Capture the cell that displays the provided text and extract its [x, y] central coordinate. 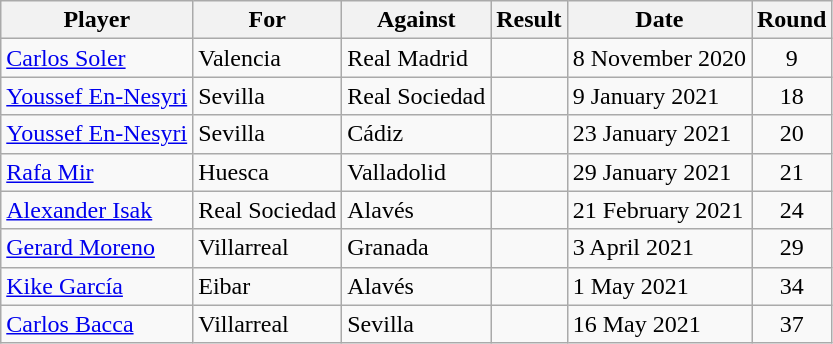
Carlos Bacca [97, 324]
21 [792, 172]
Cádiz [416, 134]
1 May 2021 [659, 286]
Kike García [97, 286]
Granada [416, 248]
34 [792, 286]
For [268, 20]
29 January 2021 [659, 172]
9 January 2021 [659, 96]
29 [792, 248]
24 [792, 210]
Gerard Moreno [97, 248]
Against [416, 20]
Rafa Mir [97, 172]
9 [792, 58]
20 [792, 134]
21 February 2021 [659, 210]
Result [529, 20]
3 April 2021 [659, 248]
18 [792, 96]
Carlos Soler [97, 58]
Player [97, 20]
Huesca [268, 172]
Alexander Isak [97, 210]
Valencia [268, 58]
Eibar [268, 286]
Valladolid [416, 172]
8 November 2020 [659, 58]
Round [792, 20]
37 [792, 324]
Real Madrid [416, 58]
23 January 2021 [659, 134]
Date [659, 20]
16 May 2021 [659, 324]
